Find where the given text appears and provide that cell's center as (X, Y) coordinate. 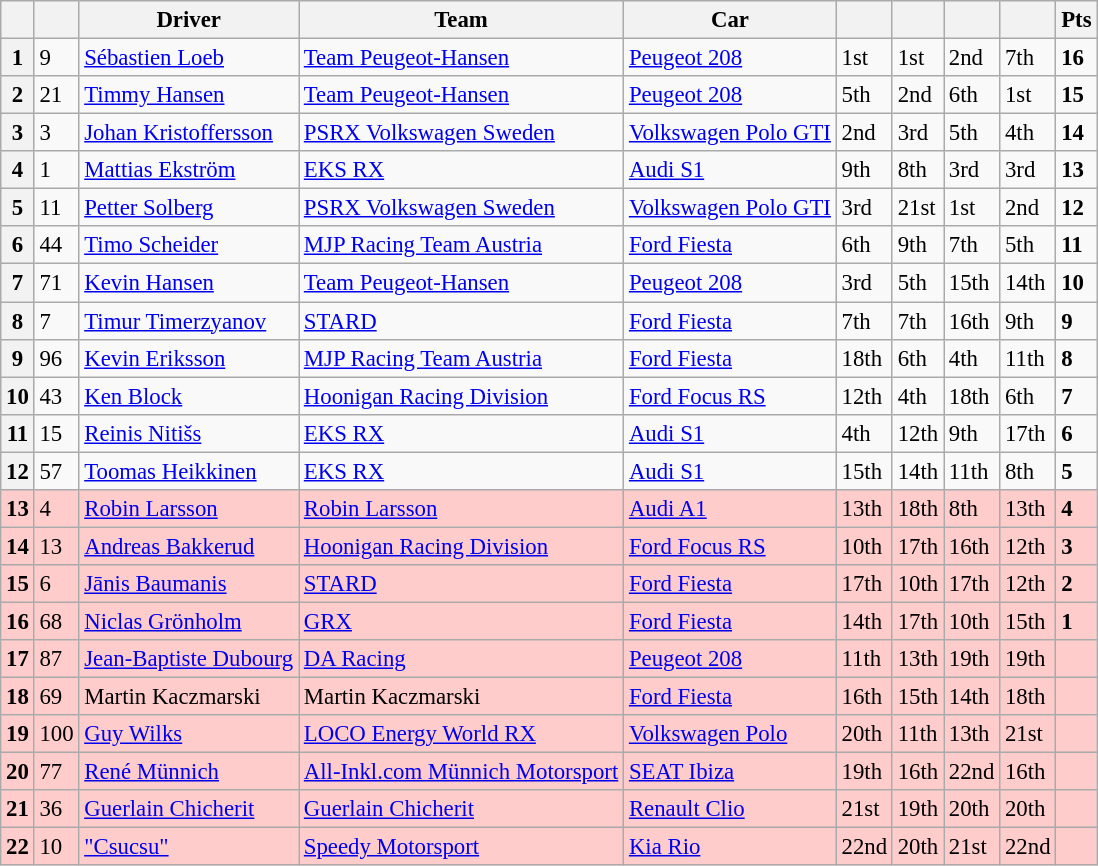
36 (56, 809)
Johan Kristoffersson (189, 133)
43 (56, 396)
Audi A1 (730, 509)
Timo Scheider (189, 245)
LOCO Energy World RX (460, 734)
22 (18, 847)
Reinis Nitišs (189, 433)
Driver (189, 20)
17 (18, 659)
Car (730, 20)
19 (18, 734)
Speedy Motorsport (460, 847)
68 (56, 621)
Mattias Ekström (189, 170)
Ken Block (189, 396)
Jean-Baptiste Dubourg (189, 659)
"Csucsu" (189, 847)
57 (56, 471)
Toomas Heikkinen (189, 471)
69 (56, 697)
Timmy Hansen (189, 95)
71 (56, 283)
100 (56, 734)
René Münnich (189, 772)
Sébastien Loeb (189, 58)
18 (18, 697)
Petter Solberg (189, 208)
Team (460, 20)
Volkswagen Polo (730, 734)
Renault Clio (730, 809)
77 (56, 772)
Kevin Eriksson (189, 358)
Pts (1076, 20)
SEAT Ibiza (730, 772)
Jānis Baumanis (189, 584)
DA Racing (460, 659)
GRX (460, 621)
44 (56, 245)
Kia Rio (730, 847)
Niclas Grönholm (189, 621)
Timur Timerzyanov (189, 321)
96 (56, 358)
Andreas Bakkerud (189, 546)
All-Inkl.com Münnich Motorsport (460, 772)
Kevin Hansen (189, 283)
87 (56, 659)
Guy Wilks (189, 734)
20 (18, 772)
